Capture the cell that displays the provided text and extract its [X, Y] central coordinate. 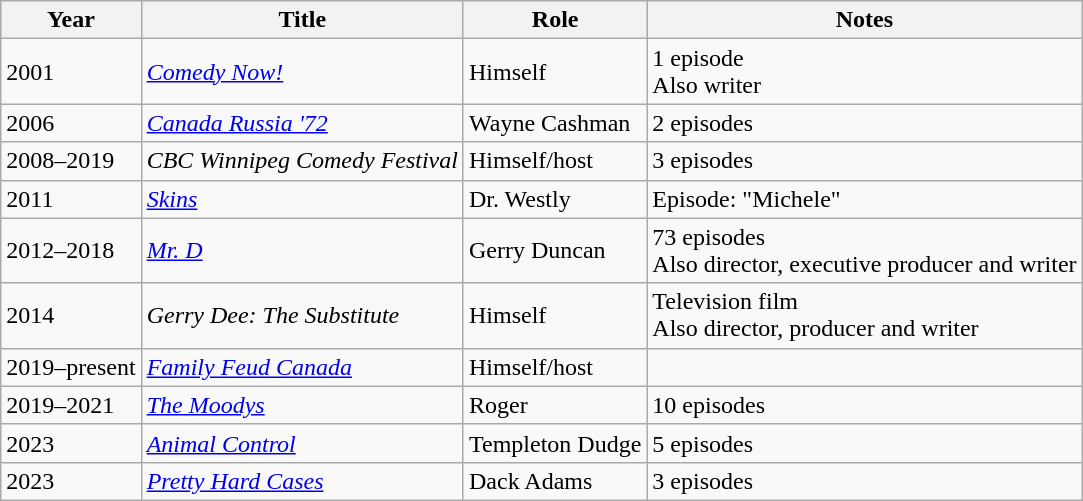
2008–2019 [71, 161]
2011 [71, 199]
10 episodes [864, 405]
Wayne Cashman [554, 123]
Mr. D [302, 250]
Skins [302, 199]
Canada Russia '72 [302, 123]
1 episodeAlso writer [864, 72]
Title [302, 20]
Family Feud Canada [302, 367]
2001 [71, 72]
Notes [864, 20]
Roger [554, 405]
CBC Winnipeg Comedy Festival [302, 161]
Episode: "Michele" [864, 199]
Templeton Dudge [554, 443]
5 episodes [864, 443]
2019–2021 [71, 405]
Gerry Dee: The Substitute [302, 316]
Animal Control [302, 443]
Comedy Now! [302, 72]
2014 [71, 316]
Dack Adams [554, 481]
Year [71, 20]
The Moodys [302, 405]
Dr. Westly [554, 199]
Pretty Hard Cases [302, 481]
Gerry Duncan [554, 250]
2006 [71, 123]
2012–2018 [71, 250]
Role [554, 20]
2 episodes [864, 123]
73 episodesAlso director, executive producer and writer [864, 250]
Television filmAlso director, producer and writer [864, 316]
2019–present [71, 367]
